Determine the [x, y] coordinate at the center of the cell enclosing the given text.  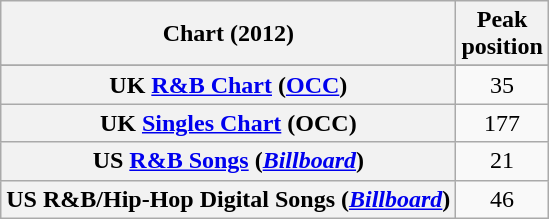
Chart (2012) [228, 34]
35 [502, 85]
US R&B Songs (Billboard) [228, 161]
UK R&B Chart (OCC) [228, 85]
Peakposition [502, 34]
21 [502, 161]
46 [502, 199]
UK Singles Chart (OCC) [228, 123]
US R&B/Hip-Hop Digital Songs (Billboard) [228, 199]
177 [502, 123]
